For the text-containing cell, return its midpoint in (x, y) coordinate format. 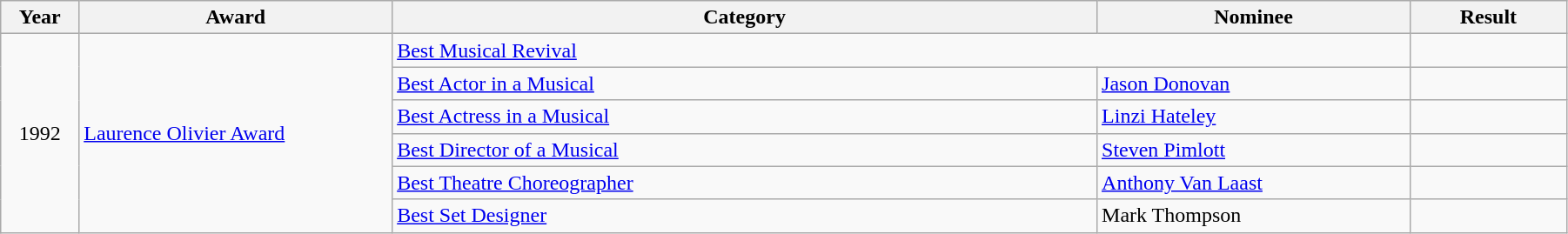
Mark Thompson (1254, 216)
Best Set Designer (745, 216)
Best Musical Revival (901, 50)
Laurence Olivier Award (236, 133)
Anthony Van Laast (1254, 183)
Nominee (1254, 17)
Jason Donovan (1254, 84)
Linzi Hateley (1254, 117)
Steven Pimlott (1254, 150)
Best Actress in a Musical (745, 117)
Best Theatre Choreographer (745, 183)
Category (745, 17)
1992 (40, 133)
Best Director of a Musical (745, 150)
Year (40, 17)
Result (1488, 17)
Award (236, 17)
Best Actor in a Musical (745, 84)
